Provide the [x, y] coordinate of the cell's center where the given text is located.  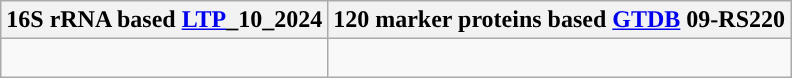
16S rRNA based LTP_10_2024 [164, 20]
120 marker proteins based GTDB 09-RS220 [560, 20]
